Return the [X, Y] coordinate for the center point of the cell that contains the specified text.  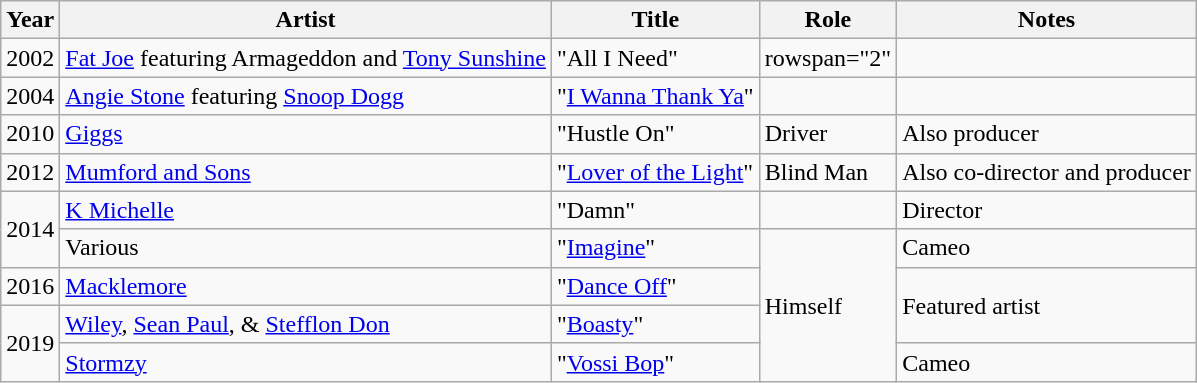
"I Wanna Thank Ya" [655, 96]
2016 [30, 286]
Also co-director and producer [1047, 172]
2010 [30, 134]
Giggs [306, 134]
rowspan="2" [828, 58]
Year [30, 20]
"Lover of the Light" [655, 172]
Angie Stone featuring Snoop Dogg [306, 96]
Fat Joe featuring Armageddon and Tony Sunshine [306, 58]
Wiley, Sean Paul, & Stefflon Don [306, 324]
2012 [30, 172]
Notes [1047, 20]
Artist [306, 20]
Director [1047, 210]
K Michelle [306, 210]
Himself [828, 305]
2004 [30, 96]
Mumford and Sons [306, 172]
Various [306, 248]
"Vossi Bop" [655, 362]
2019 [30, 343]
Featured artist [1047, 305]
Also producer [1047, 134]
"All I Need" [655, 58]
Role [828, 20]
"Hustle On" [655, 134]
Title [655, 20]
Driver [828, 134]
2014 [30, 229]
"Damn" [655, 210]
"Dance Off" [655, 286]
2002 [30, 58]
Blind Man [828, 172]
Macklemore [306, 286]
"Boasty" [655, 324]
Stormzy [306, 362]
"Imagine" [655, 248]
